Return the [X, Y] coordinate for the center point of the cell that contains the specified text.  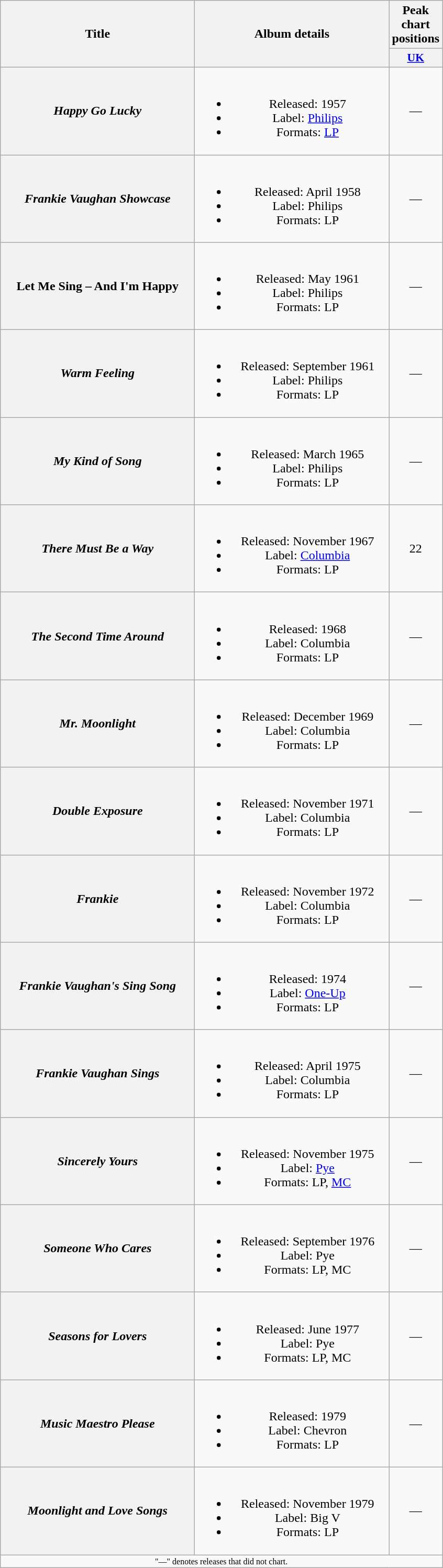
UK [416, 58]
Released: December 1969Label: ColumbiaFormats: LP [292, 724]
Someone Who Cares [97, 1249]
Music Maestro Please [97, 1423]
Released: 1974Label: One-UpFormats: LP [292, 986]
"—" denotes releases that did not chart. [222, 1561]
Released: September 1976Label: PyeFormats: LP, MC [292, 1249]
Album details [292, 34]
Released: September 1961Label: PhilipsFormats: LP [292, 374]
Warm Feeling [97, 374]
Frankie Vaughan's Sing Song [97, 986]
Released: 1979Label: ChevronFormats: LP [292, 1423]
Released: November 1979Label: Big VFormats: LP [292, 1510]
Moonlight and Love Songs [97, 1510]
Released: 1957Label: PhilipsFormats: LP [292, 111]
My Kind of Song [97, 461]
Released: May 1961Label: PhilipsFormats: LP [292, 286]
Double Exposure [97, 811]
Released: April 1975Label: ColumbiaFormats: LP [292, 1074]
Released: 1968Label: ColumbiaFormats: LP [292, 636]
Released: June 1977Label: PyeFormats: LP, MC [292, 1335]
Peak chartpositions [416, 25]
Released: November 1972Label: ColumbiaFormats: LP [292, 899]
The Second Time Around [97, 636]
Mr. Moonlight [97, 724]
Released: November 1971Label: ColumbiaFormats: LP [292, 811]
Released: November 1967Label: ColumbiaFormats: LP [292, 549]
Released: April 1958Label: PhilipsFormats: LP [292, 199]
Frankie Vaughan Showcase [97, 199]
Sincerely Yours [97, 1161]
There Must Be a Way [97, 549]
Frankie [97, 899]
Title [97, 34]
Let Me Sing – And I'm Happy [97, 286]
Happy Go Lucky [97, 111]
22 [416, 549]
Released: March 1965Label: PhilipsFormats: LP [292, 461]
Released: November 1975Label: PyeFormats: LP, MC [292, 1161]
Seasons for Lovers [97, 1335]
Frankie Vaughan Sings [97, 1074]
